Locate the cell with the specified text and output its [X, Y] center coordinate. 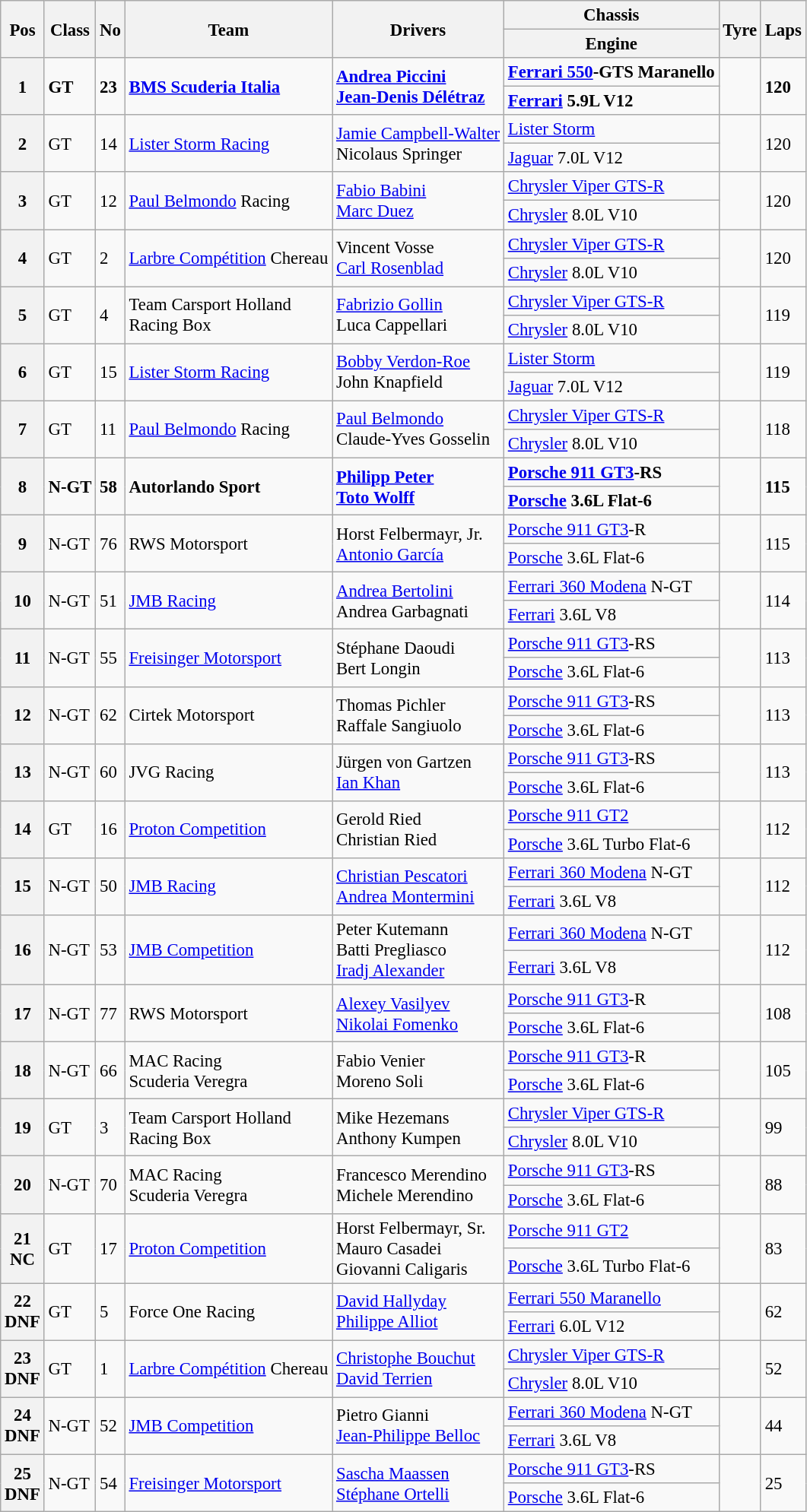
Class [70, 29]
Fabio Venier Moreno Soli [418, 1070]
9 [23, 544]
66 [110, 1070]
55 [110, 658]
Pos [23, 29]
105 [783, 1070]
Cirtek Motorsport [228, 715]
20 [23, 1184]
23DNF [23, 1368]
54 [110, 1482]
Fabio Babini Marc Duez [418, 201]
Engine [612, 44]
118 [783, 429]
88 [783, 1184]
Christian Pescatori Andrea Montermini [418, 886]
Mike Hezemans Anthony Kumpen [418, 1128]
25 [783, 1482]
Drivers [418, 29]
Andrea Piccini Jean-Denis Délétraz [418, 87]
Fabrizio Gollin Luca Cappellari [418, 315]
70 [110, 1184]
No [110, 29]
Francesco Merendino Michele Merendino [418, 1184]
Ferrari 6.0L V12 [612, 1326]
53 [110, 950]
Tyre [739, 29]
60 [110, 772]
10 [23, 601]
Thomas Pichler Raffale Sangiuolo [418, 715]
Ferrari 550 Maranello [612, 1298]
Force One Racing [228, 1312]
77 [110, 1014]
Laps [783, 29]
18 [23, 1070]
Paul Belmondo Claude-Yves Gosselin [418, 429]
24DNF [23, 1426]
Autorlando Sport [228, 487]
76 [110, 544]
Ferrari 550-GTS Maranello [612, 72]
Team [228, 29]
David Hallyday Philippe Alliot [418, 1312]
Christophe Bouchut David Terrien [418, 1368]
Philipp Peter Toto Wolff [418, 487]
Ferrari 5.9L V12 [612, 101]
Vincent Vosse Carl Rosenblad [418, 258]
99 [783, 1128]
50 [110, 886]
8 [23, 487]
Horst Felbermayr, Sr. Mauro Casadei Giovanni Caligaris [418, 1248]
Jamie Campbell-Walter Nicolaus Springer [418, 143]
22DNF [23, 1312]
Peter Kutemann Batti Pregliasco Iradj Alexander [418, 950]
Andrea Bertolini Andrea Garbagnati [418, 601]
Stéphane Daoudi Bert Longin [418, 658]
7 [23, 429]
6 [23, 372]
Alexey Vasilyev Nikolai Fomenko [418, 1014]
Gerold Ried Christian Ried [418, 830]
BMS Scuderia Italia [228, 87]
114 [783, 601]
23 [110, 87]
Jürgen von Gartzen Ian Khan [418, 772]
58 [110, 487]
19 [23, 1128]
44 [783, 1426]
JVG Racing [228, 772]
Sascha Maassen Stéphane Ortelli [418, 1482]
13 [23, 772]
Bobby Verdon-Roe John Knapfield [418, 372]
51 [110, 601]
83 [783, 1248]
Horst Felbermayr, Jr. Antonio García [418, 544]
25DNF [23, 1482]
108 [783, 1014]
Chassis [612, 15]
Pietro Gianni Jean-Philippe Belloc [418, 1426]
21NC [23, 1248]
